Extract the [x, y] coordinate from the center of the cell holding the provided text.  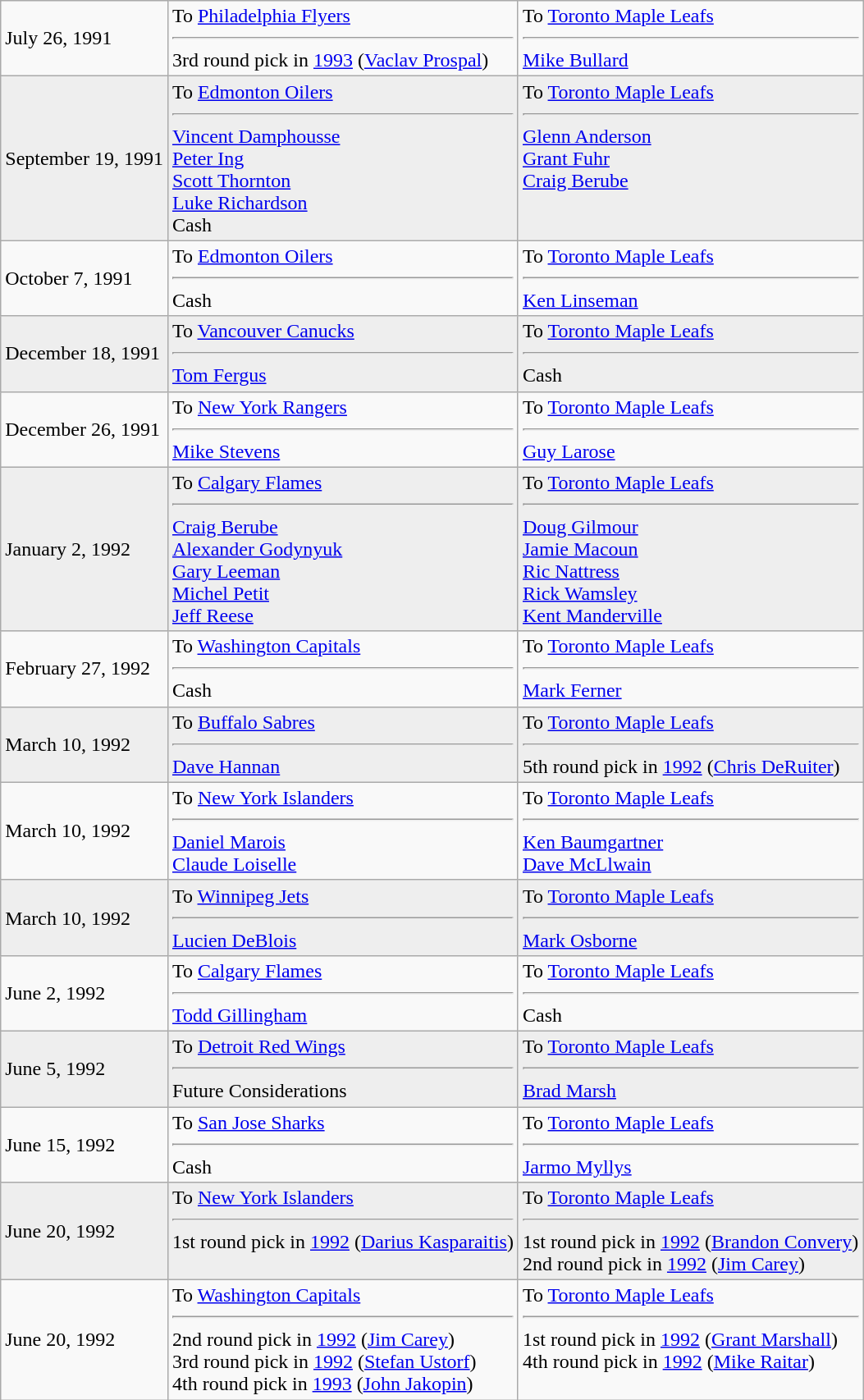
To New York IslandersDaniel Marois Claude Loiselle [343, 830]
September 19, 1991 [85, 158]
June 2, 1992 [85, 993]
To Washington Capitals2nd round pick in 1992 (Jim Carey) 3rd round pick in 1992 (Stefan Ustorf) 4th round pick in 1993 (John Jakopin) [343, 1340]
To Philadelphia Flyers3rd round pick in 1993 (Vaclav Prospal) [343, 39]
To Winnipeg JetsLucien DeBlois [343, 917]
To Edmonton OilersCash [343, 278]
To Toronto Maple LeafsDoug Gilmour Jamie Macoun Ric Nattress Rick Wamsley Kent Manderville [690, 549]
To Toronto Maple LeafsGuy Larose [690, 429]
To Toronto Maple LeafsBrad Marsh [690, 1068]
To New York Islanders1st round pick in 1992 (Darius Kasparaitis) [343, 1231]
To Toronto Maple LeafsMike Bullard [690, 39]
December 18, 1991 [85, 354]
To Toronto Maple LeafsJarmo Myllys [690, 1144]
To Toronto Maple LeafsGlenn Anderson Grant Fuhr Craig Berube [690, 158]
To Toronto Maple Leafs1st round pick in 1992 (Grant Marshall) 4th round pick in 1992 (Mike Raitar) [690, 1340]
October 7, 1991 [85, 278]
To Calgary FlamesTodd Gillingham [343, 993]
January 2, 1992 [85, 549]
To Toronto Maple LeafsMark Osborne [690, 917]
February 27, 1992 [85, 669]
December 26, 1991 [85, 429]
To Edmonton OilersVincent Damphousse Peter Ing Scott Thornton Luke Richardson Cash [343, 158]
To Washington CapitalsCash [343, 669]
To New York RangersMike Stevens [343, 429]
June 15, 1992 [85, 1144]
To Toronto Maple LeafsKen Linseman [690, 278]
To San Jose SharksCash [343, 1144]
To Detroit Red WingsFuture Considerations [343, 1068]
To Calgary FlamesCraig Berube Alexander Godynyuk Gary Leeman Michel Petit Jeff Reese [343, 549]
To Buffalo SabresDave Hannan [343, 744]
To Vancouver CanucksTom Fergus [343, 354]
June 5, 1992 [85, 1068]
To Toronto Maple Leafs5th round pick in 1992 (Chris DeRuiter) [690, 744]
To Toronto Maple Leafs1st round pick in 1992 (Brandon Convery) 2nd round pick in 1992 (Jim Carey) [690, 1231]
To Toronto Maple LeafsMark Ferner [690, 669]
To Toronto Maple LeafsKen Baumgartner Dave McLlwain [690, 830]
July 26, 1991 [85, 39]
